For the text-containing cell, return its midpoint in [X, Y] coordinate format. 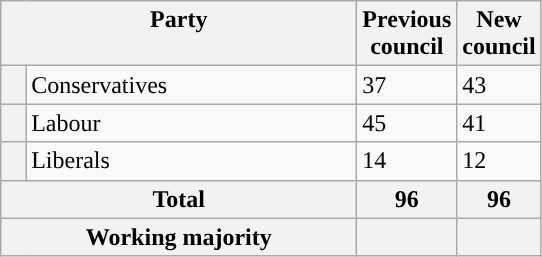
Previous council [407, 34]
Total [179, 199]
41 [499, 123]
43 [499, 85]
45 [407, 123]
14 [407, 161]
12 [499, 161]
Labour [192, 123]
Party [179, 34]
37 [407, 85]
Liberals [192, 161]
New council [499, 34]
Working majority [179, 237]
Conservatives [192, 85]
